Detect which cell encompasses the target text, then output its [X, Y] center coordinate. 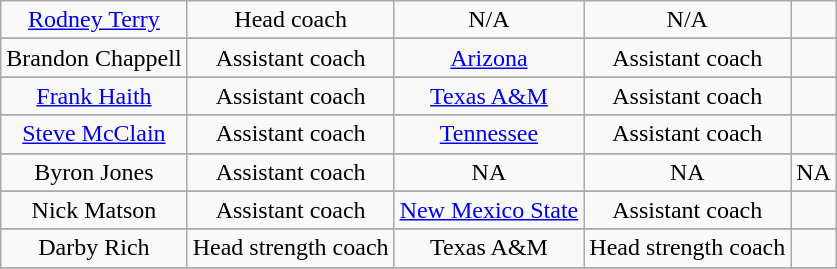
New Mexico State [489, 210]
Byron Jones [94, 172]
Head coach [290, 20]
Frank Haith [94, 96]
Nick Matson [94, 210]
Steve McClain [94, 134]
Arizona [489, 58]
Tennessee [489, 134]
Rodney Terry [94, 20]
Brandon Chappell [94, 58]
Darby Rich [94, 248]
